Detect which cell encompasses the target text, then output its [X, Y] center coordinate. 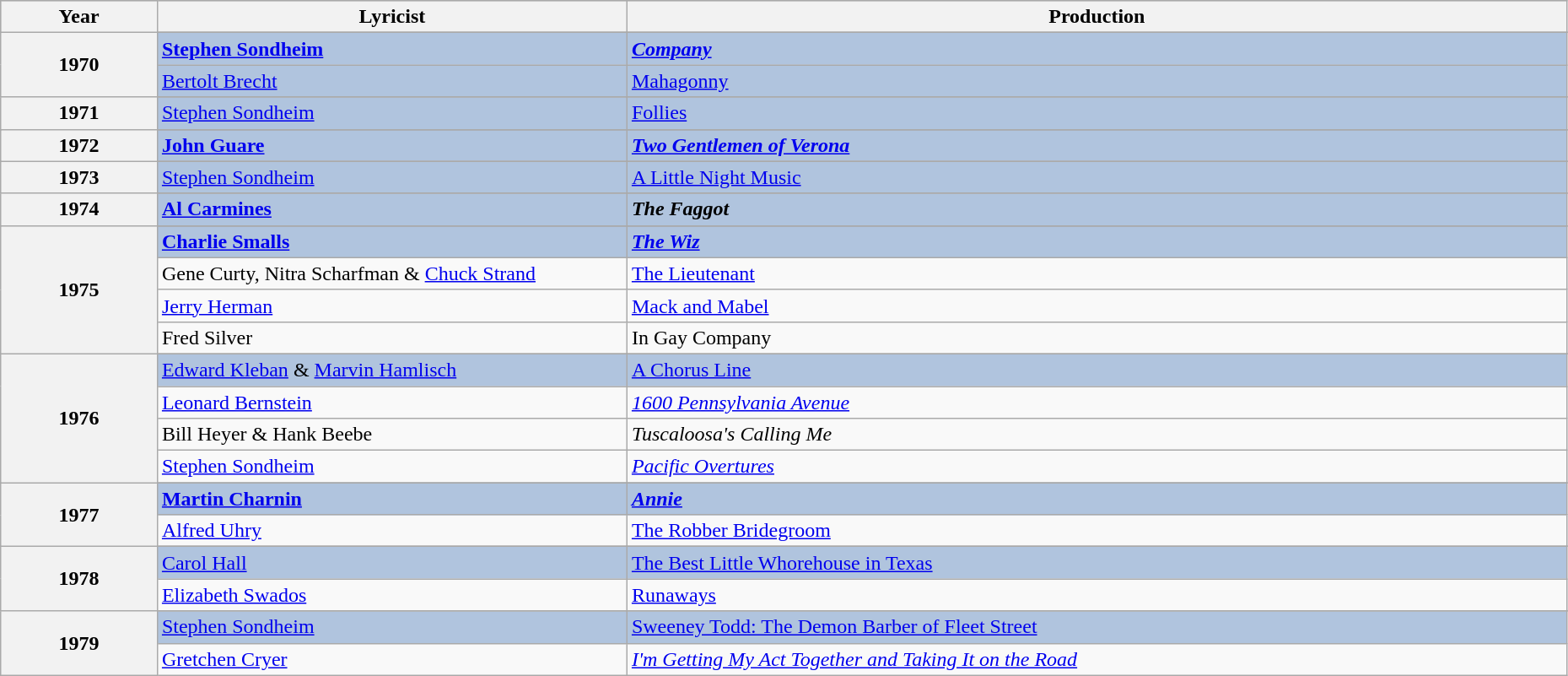
Leonard Bernstein [391, 403]
Bill Heyer & Hank Beebe [391, 435]
Production [1097, 17]
1979 [79, 643]
1971 [79, 113]
Runaways [1097, 595]
Mack and Mabel [1097, 306]
I'm Getting My Act Together and Taking It on the Road [1097, 659]
1975 [79, 289]
Carol Hall [391, 563]
Sweeney Todd: The Demon Barber of Fleet Street [1097, 627]
Tuscaloosa's Calling Me [1097, 435]
Charlie Smalls [391, 241]
Gene Curty, Nitra Scharfman & Chuck Strand [391, 273]
The Robber Bridegroom [1097, 531]
1600 Pennsylvania Avenue [1097, 403]
A Little Night Music [1097, 177]
Al Carmines [391, 209]
Follies [1097, 113]
Gretchen Cryer [391, 659]
Pacific Overtures [1097, 467]
Martin Charnin [391, 499]
Alfred Uhry [391, 531]
Company [1097, 49]
Elizabeth Swados [391, 595]
The Faggot [1097, 209]
The Wiz [1097, 241]
In Gay Company [1097, 338]
John Guare [391, 145]
1974 [79, 209]
1976 [79, 418]
1977 [79, 515]
1972 [79, 145]
1970 [79, 65]
Lyricist [391, 17]
Mahagonny [1097, 81]
Edward Kleban & Marvin Hamlisch [391, 370]
The Best Little Whorehouse in Texas [1097, 563]
Jerry Herman [391, 306]
Fred Silver [391, 338]
Bertolt Brecht [391, 81]
Two Gentlemen of Verona [1097, 145]
1978 [79, 579]
Year [79, 17]
1973 [79, 177]
A Chorus Line [1097, 370]
Annie [1097, 499]
The Lieutenant [1097, 273]
